Return [x, y] of the center of cell containing provided text 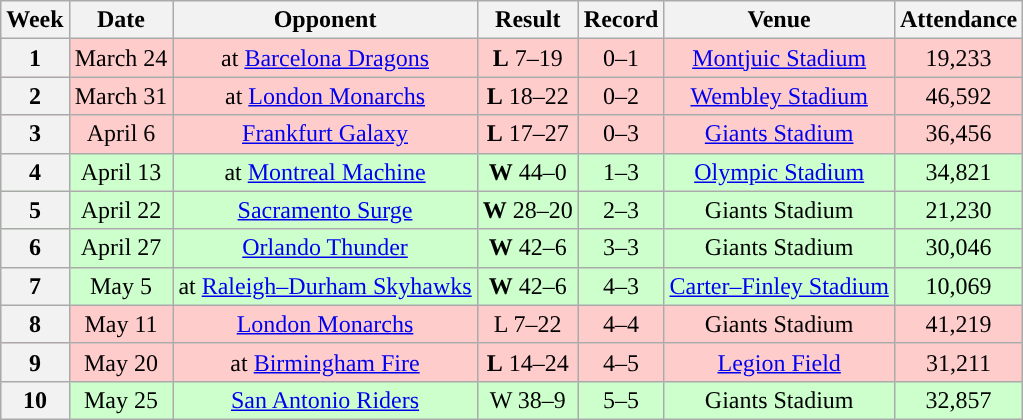
at Barcelona Dragons [325, 58]
Attendance [958, 20]
W 44–0 [528, 172]
L 18–22 [528, 96]
May 25 [121, 400]
Carter–Finley Stadium [779, 286]
Olympic Stadium [779, 172]
4 [35, 172]
Date [121, 20]
7 [35, 286]
Frankfurt Galaxy [325, 134]
Opponent [325, 20]
46,592 [958, 96]
1 [35, 58]
31,211 [958, 362]
21,230 [958, 210]
May 11 [121, 324]
4–5 [621, 362]
L 14–24 [528, 362]
London Monarchs [325, 324]
Sacramento Surge [325, 210]
2–3 [621, 210]
8 [35, 324]
5 [35, 210]
10,069 [958, 286]
Venue [779, 20]
at Montreal Machine [325, 172]
April 22 [121, 210]
Orlando Thunder [325, 248]
9 [35, 362]
19,233 [958, 58]
April 13 [121, 172]
41,219 [958, 324]
30,046 [958, 248]
L 17–27 [528, 134]
3 [35, 134]
L 7–19 [528, 58]
Week [35, 20]
March 24 [121, 58]
36,456 [958, 134]
May 5 [121, 286]
6 [35, 248]
March 31 [121, 96]
0–2 [621, 96]
April 6 [121, 134]
Record [621, 20]
10 [35, 400]
3–3 [621, 248]
Montjuic Stadium [779, 58]
at Raleigh–Durham Skyhawks [325, 286]
April 27 [121, 248]
0–1 [621, 58]
Result [528, 20]
4–4 [621, 324]
at Birmingham Fire [325, 362]
4–3 [621, 286]
Wembley Stadium [779, 96]
May 20 [121, 362]
34,821 [958, 172]
1–3 [621, 172]
Legion Field [779, 362]
32,857 [958, 400]
W 28–20 [528, 210]
W 38–9 [528, 400]
2 [35, 96]
San Antonio Riders [325, 400]
5–5 [621, 400]
L 7–22 [528, 324]
0–3 [621, 134]
at London Monarchs [325, 96]
